Return (X, Y) of the center of cell containing provided text 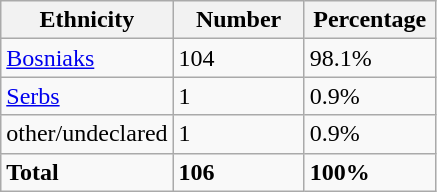
Ethnicity (87, 20)
106 (238, 172)
Bosniaks (87, 58)
Percentage (370, 20)
other/undeclared (87, 134)
Number (238, 20)
Total (87, 172)
104 (238, 58)
Serbs (87, 96)
98.1% (370, 58)
100% (370, 172)
